From the cell containing the given text, extract its center point as [X, Y] coordinate. 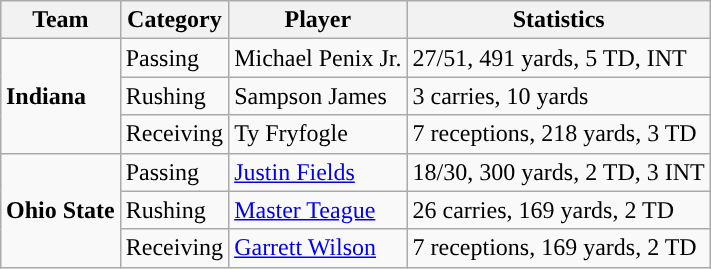
Team [60, 20]
Michael Penix Jr. [318, 58]
Master Teague [318, 210]
7 receptions, 218 yards, 3 TD [558, 134]
Sampson James [318, 96]
Category [174, 20]
Ty Fryfogle [318, 134]
3 carries, 10 yards [558, 96]
Justin Fields [318, 172]
26 carries, 169 yards, 2 TD [558, 210]
Statistics [558, 20]
7 receptions, 169 yards, 2 TD [558, 248]
18/30, 300 yards, 2 TD, 3 INT [558, 172]
Indiana [60, 96]
Ohio State [60, 210]
Player [318, 20]
27/51, 491 yards, 5 TD, INT [558, 58]
Garrett Wilson [318, 248]
